Extract the (X, Y) coordinate from the center of the cell holding the provided text.  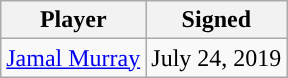
Jamal Murray (74, 58)
Player (74, 20)
July 24, 2019 (216, 58)
Signed (216, 20)
